Find where the given text appears and provide that cell's center as [x, y] coordinate. 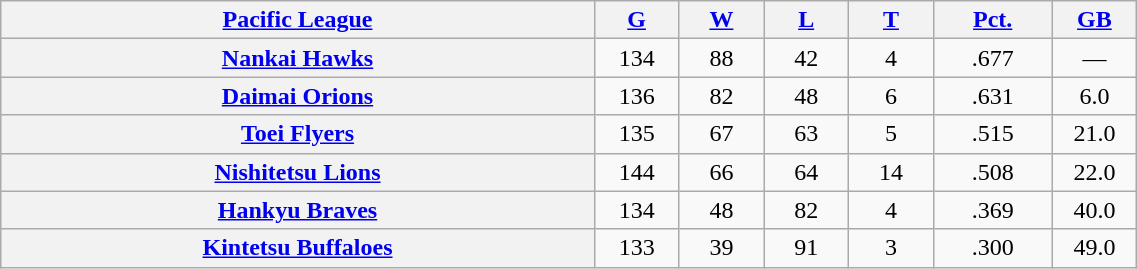
49.0 [1094, 248]
.631 [992, 96]
GB [1094, 20]
.677 [992, 58]
88 [722, 58]
Kintetsu Buffaloes [298, 248]
42 [806, 58]
— [1094, 58]
Pct. [992, 20]
67 [722, 134]
3 [892, 248]
5 [892, 134]
14 [892, 172]
Daimai Orions [298, 96]
T [892, 20]
W [722, 20]
22.0 [1094, 172]
64 [806, 172]
6.0 [1094, 96]
Toei Flyers [298, 134]
91 [806, 248]
39 [722, 248]
Hankyu Braves [298, 210]
.369 [992, 210]
21.0 [1094, 134]
63 [806, 134]
144 [636, 172]
.515 [992, 134]
133 [636, 248]
40.0 [1094, 210]
6 [892, 96]
Nishitetsu Lions [298, 172]
.508 [992, 172]
66 [722, 172]
135 [636, 134]
L [806, 20]
Pacific League [298, 20]
Nankai Hawks [298, 58]
.300 [992, 248]
G [636, 20]
136 [636, 96]
